Return the [X, Y] coordinate for the center point of the cell that contains the specified text.  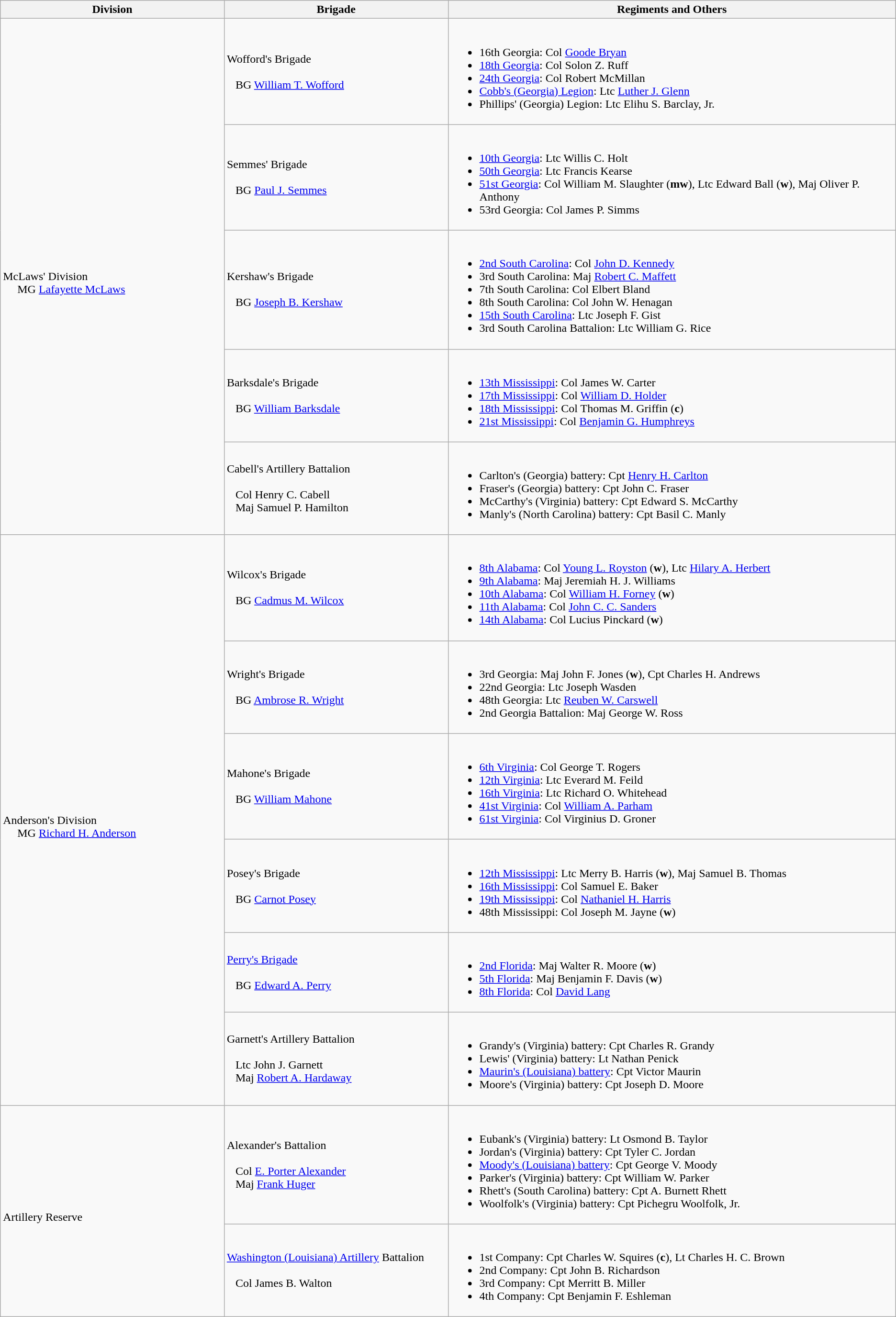
Posey's Brigade BG Carnot Posey [336, 886]
Wofford's Brigade BG William T. Wofford [336, 72]
Artillery Reserve [112, 1211]
Wright's Brigade BG Ambrose R. Wright [336, 687]
Cabell's Artillery Battalion Col Henry C. Cabell Maj Samuel P. Hamilton [336, 488]
Kershaw's Brigade BG Joseph B. Kershaw [336, 290]
Wilcox's Brigade BG Cadmus M. Wilcox [336, 588]
Anderson's Division MG Richard H. Anderson [112, 820]
Perry's Brigade BG Edward A. Perry [336, 972]
Alexander's Battalion Col E. Porter Alexander Maj Frank Huger [336, 1164]
Barksdale's Brigade BG William Barksdale [336, 395]
Mahone's Brigade BG William Mahone [336, 786]
Brigade [336, 10]
Regiments and Others [672, 10]
2nd Florida: Maj Walter R. Moore (w)5th Florida: Maj Benjamin F. Davis (w)8th Florida: Col David Lang [672, 972]
McLaws' Division MG Lafayette McLaws [112, 277]
Washington (Louisiana) Artillery Battalion Col James B. Walton [336, 1271]
Semmes' Brigade BG Paul J. Semmes [336, 177]
Division [112, 10]
Garnett's Artillery Battalion Ltc John J. Garnett Maj Robert A. Hardaway [336, 1058]
